Scan for the cell matching the given text and deliver its (x, y) coordinate at center. 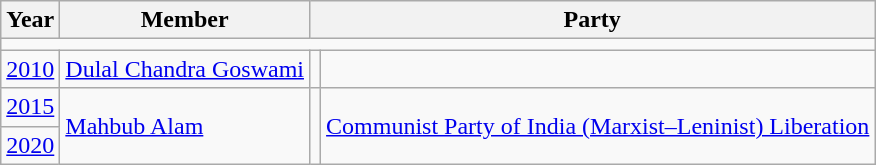
Communist Party of India (Marxist–Leninist) Liberation (598, 126)
Member (185, 20)
Party (592, 20)
Mahbub Alam (185, 126)
2020 (30, 145)
2015 (30, 107)
Year (30, 20)
Dulal Chandra Goswami (185, 69)
2010 (30, 69)
